For the text-containing cell, return its midpoint in (x, y) coordinate format. 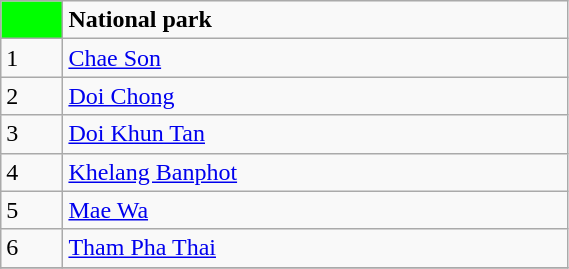
National park (316, 20)
6 (32, 248)
Doi Khun Tan (316, 134)
Doi Chong (316, 96)
2 (32, 96)
Mae Wa (316, 210)
4 (32, 172)
Chae Son (316, 58)
Khelang Banphot (316, 172)
1 (32, 58)
3 (32, 134)
Tham Pha Thai (316, 248)
5 (32, 210)
